Search for the cell housing the specified text and yield its (x, y) center coordinate. 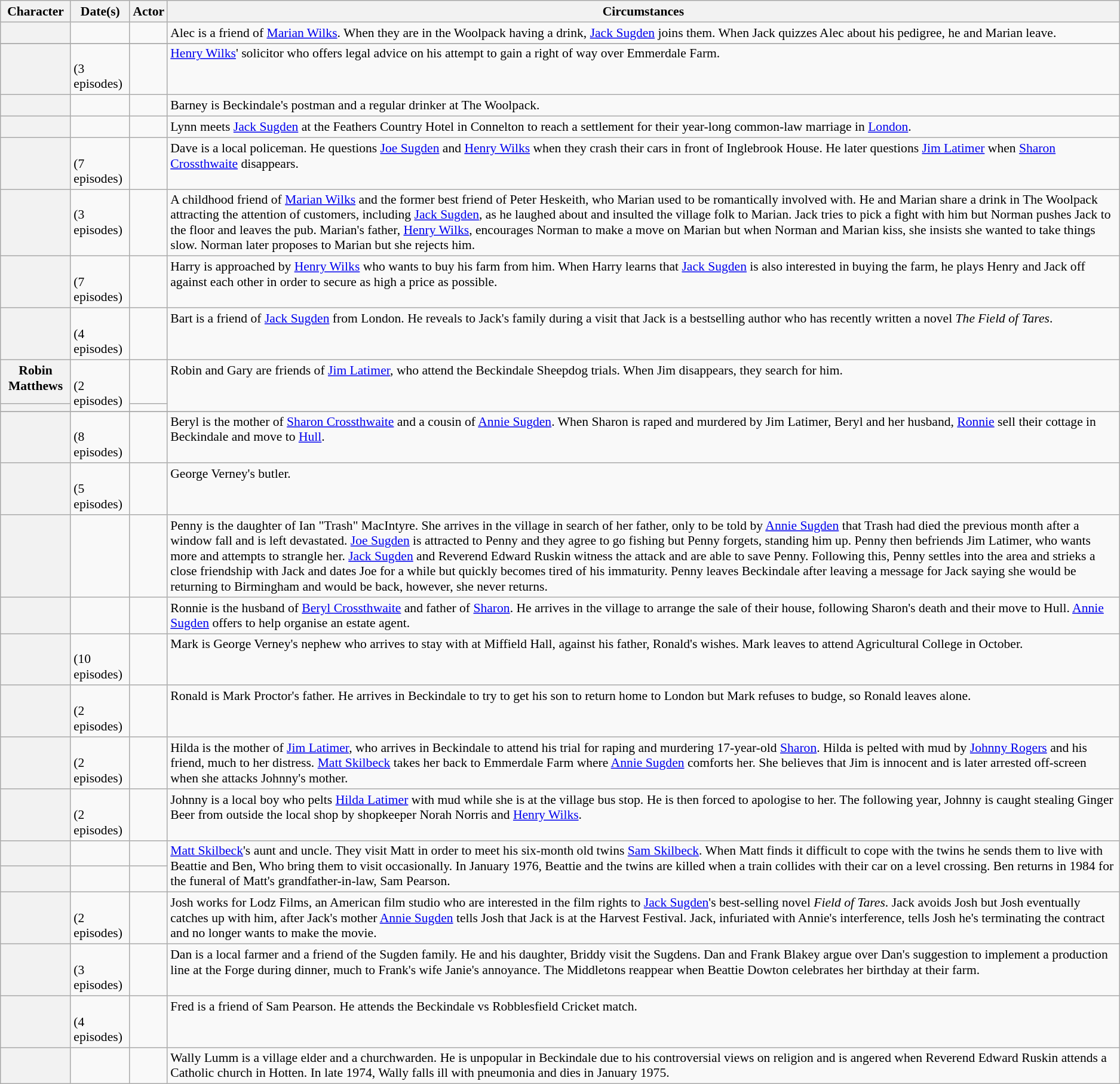
Date(s) (100, 11)
(8 episodes) (100, 437)
Lynn meets Jack Sugden at the Feathers Country Hotel in Connelton to reach a settlement for their year-long common-law marriage in London. (643, 127)
Barney is Beckindale's postman and a regular drinker at The Woolpack. (643, 106)
Circumstances (643, 11)
Character (36, 11)
Henry Wilks' solicitor who offers legal advice on his attempt to gain a right of way over Emmerdale Farm. (643, 69)
Robin and Gary are friends of Jim Latimer, who attend the Beckindale Sheepdog trials. When Jim disappears, they search for him. (643, 386)
George Verney's butler. (643, 490)
Fred is a friend of Sam Pearson. He attends the Beckindale vs Robblesfield Cricket match. (643, 1021)
(5 episodes) (100, 490)
(10 episodes) (100, 659)
Actor (148, 11)
Robin Matthews (36, 382)
